Pinpoint the cell where the given text exists, returning its [X, Y] midpoint coordinate. 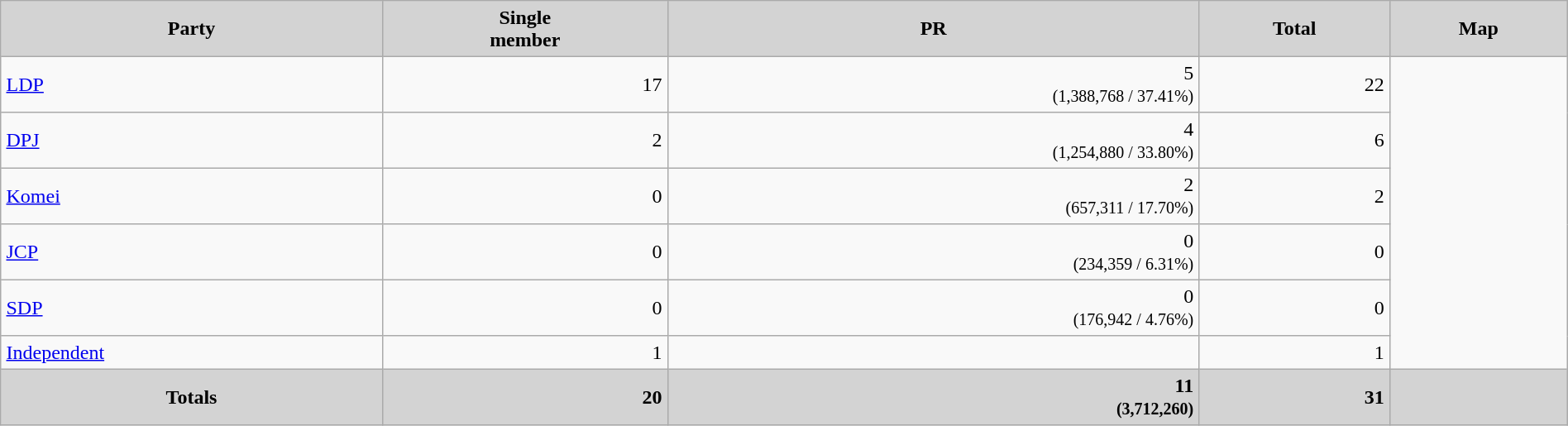
SDP [192, 308]
11(3,712,260) [933, 397]
Totals [192, 397]
20 [524, 397]
Total [1294, 29]
Party [192, 29]
0(176,942 / 4.76%) [933, 308]
22 [1294, 84]
DPJ [192, 141]
5(1,388,768 / 37.41%) [933, 84]
31 [1294, 397]
6 [1294, 141]
0(234,359 / 6.31%) [933, 252]
Independent [192, 352]
17 [524, 84]
Komei [192, 196]
2(657,311 / 17.70%) [933, 196]
PR [933, 29]
Singlemember [524, 29]
LDP [192, 84]
Map [1479, 29]
4(1,254,880 / 33.80%) [933, 141]
JCP [192, 252]
